Output the (X, Y) coordinate of the center of the cell containing the given text.  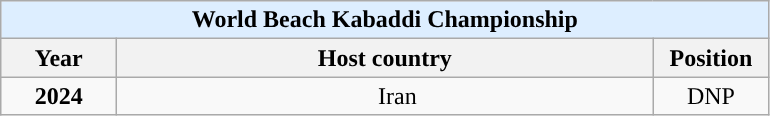
2024 (59, 96)
Position (711, 58)
Year (59, 58)
DNP (711, 96)
Iran (385, 96)
Host country (385, 58)
World Beach Kabaddi Championship (385, 20)
